Provide the (X, Y) coordinate of the cell's center where the given text is located.  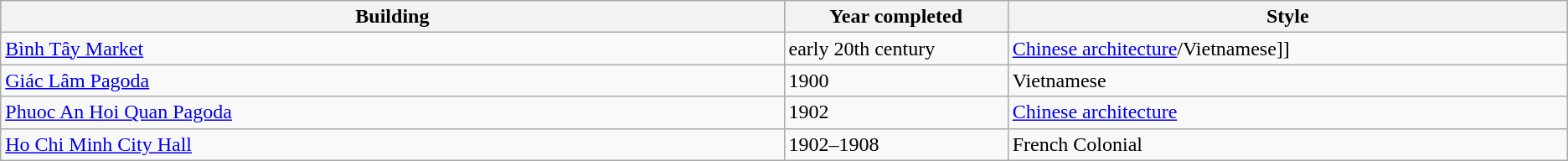
1900 (896, 80)
Vietnamese (1287, 80)
Style (1287, 17)
Bình Tây Market (392, 49)
Building (392, 17)
Chinese architecture/Vietnamese]] (1287, 49)
1902–1908 (896, 144)
1902 (896, 112)
Chinese architecture (1287, 112)
Giác Lâm Pagoda (392, 80)
early 20th century (896, 49)
Ho Chi Minh City Hall (392, 144)
French Colonial (1287, 144)
Phuoc An Hoi Quan Pagoda (392, 112)
Year completed (896, 17)
